Locate the cell with the specified text and output its (x, y) center coordinate. 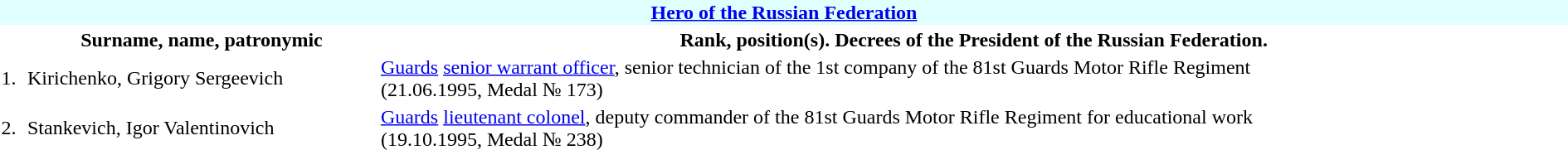
Surname, name, patronymic (202, 40)
1. (12, 78)
Hero of the Russian Federation (784, 12)
Kirichenko, Grigory Sergeevich (202, 78)
Rank, position(s). Decrees of the President of the Russian Federation. (974, 40)
Guards senior warrant officer, senior technician of the 1st company of the 81st Guards Motor Rifle Regiment(21.06.1995, Меdal № 173) (974, 78)
